From the cell containing the given text, extract its center point as [x, y] coordinate. 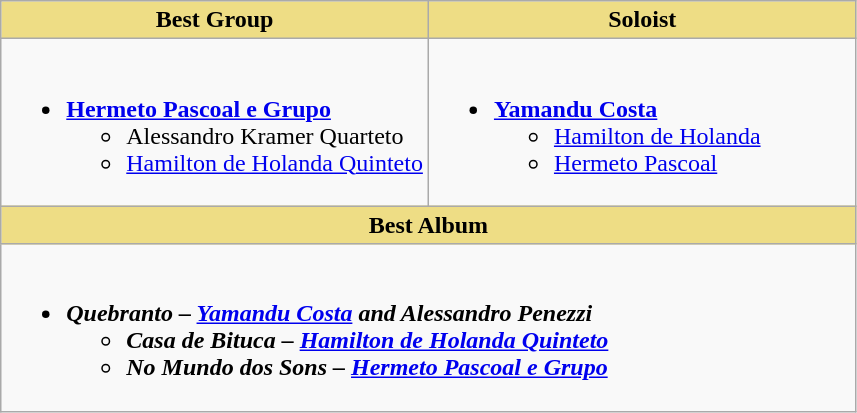
Soloist [642, 20]
Best Album [428, 225]
Yamandu CostaHamilton de HolandaHermeto Pascoal [642, 122]
Quebranto – Yamandu Costa and Alessandro PenezziCasa de Bituca – Hamilton de Holanda QuintetoNo Mundo dos Sons – Hermeto Pascoal e Grupo [428, 328]
Hermeto Pascoal e GrupoAlessandro Kramer QuartetoHamilton de Holanda Quinteto [215, 122]
Best Group [215, 20]
